Return (x, y) of the center of cell containing provided text 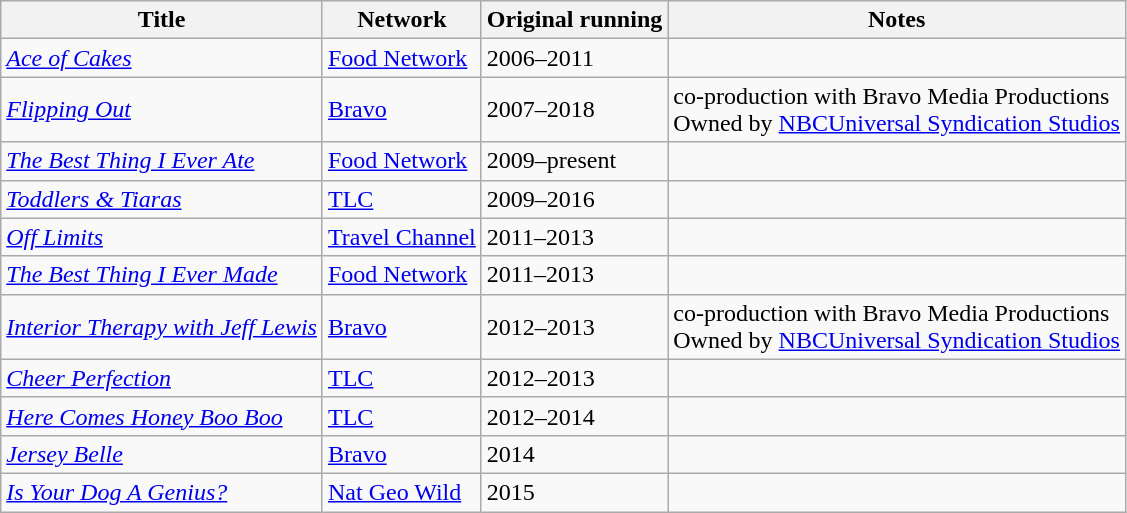
Off Limits (162, 237)
2006–2011 (574, 58)
Ace of Cakes (162, 58)
Original running (574, 20)
2012–2014 (574, 416)
Here Comes Honey Boo Boo (162, 416)
2007–2018 (574, 110)
Cheer Perfection (162, 378)
Jersey Belle (162, 454)
2009–present (574, 161)
2015 (574, 492)
2014 (574, 454)
Nat Geo Wild (402, 492)
The Best Thing I Ever Ate (162, 161)
2009–2016 (574, 199)
Travel Channel (402, 237)
Flipping Out (162, 110)
Is Your Dog A Genius? (162, 492)
Interior Therapy with Jeff Lewis (162, 326)
Notes (897, 20)
Toddlers & Tiaras (162, 199)
The Best Thing I Ever Made (162, 275)
Title (162, 20)
Network (402, 20)
